Locate the cell with the specified text and output its (x, y) center coordinate. 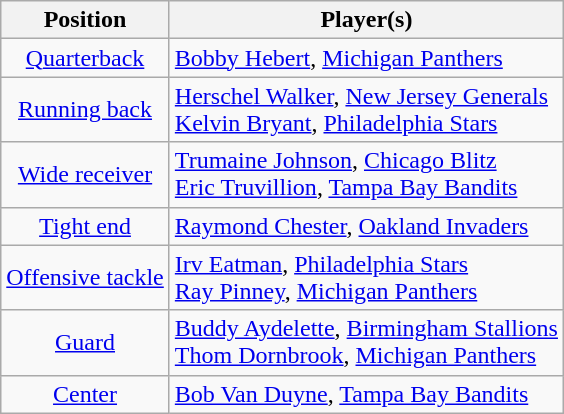
Trumaine Johnson, Chicago Blitz Eric Truvillion, Tampa Bay Bandits (366, 174)
Herschel Walker, New Jersey Generals Kelvin Bryant, Philadelphia Stars (366, 110)
Center (86, 394)
Bob Van Duyne, Tampa Bay Bandits (366, 394)
Position (86, 20)
Offensive tackle (86, 278)
Bobby Hebert, Michigan Panthers (366, 58)
Quarterback (86, 58)
Tight end (86, 226)
Running back (86, 110)
Buddy Aydelette, Birmingham Stallions Thom Dornbrook, Michigan Panthers (366, 342)
Wide receiver (86, 174)
Irv Eatman, Philadelphia Stars Ray Pinney, Michigan Panthers (366, 278)
Guard (86, 342)
Raymond Chester, Oakland Invaders (366, 226)
Player(s) (366, 20)
